Search for the cell housing the specified text and yield its (X, Y) center coordinate. 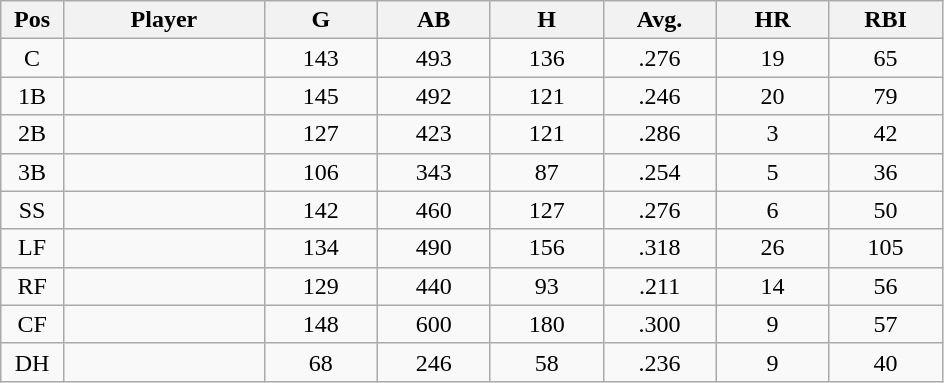
.318 (660, 248)
RF (32, 286)
Player (164, 20)
36 (886, 172)
20 (772, 96)
68 (320, 362)
DH (32, 362)
.236 (660, 362)
156 (546, 248)
600 (434, 324)
26 (772, 248)
105 (886, 248)
145 (320, 96)
492 (434, 96)
2B (32, 134)
Pos (32, 20)
343 (434, 172)
440 (434, 286)
40 (886, 362)
87 (546, 172)
58 (546, 362)
3 (772, 134)
79 (886, 96)
56 (886, 286)
G (320, 20)
142 (320, 210)
246 (434, 362)
180 (546, 324)
19 (772, 58)
136 (546, 58)
3B (32, 172)
RBI (886, 20)
SS (32, 210)
HR (772, 20)
129 (320, 286)
106 (320, 172)
490 (434, 248)
50 (886, 210)
LF (32, 248)
.254 (660, 172)
.286 (660, 134)
CF (32, 324)
.300 (660, 324)
.246 (660, 96)
6 (772, 210)
.211 (660, 286)
93 (546, 286)
42 (886, 134)
65 (886, 58)
Avg. (660, 20)
14 (772, 286)
C (32, 58)
460 (434, 210)
57 (886, 324)
148 (320, 324)
134 (320, 248)
423 (434, 134)
AB (434, 20)
143 (320, 58)
1B (32, 96)
H (546, 20)
493 (434, 58)
5 (772, 172)
